Detect which cell encompasses the target text, then output its (X, Y) center coordinate. 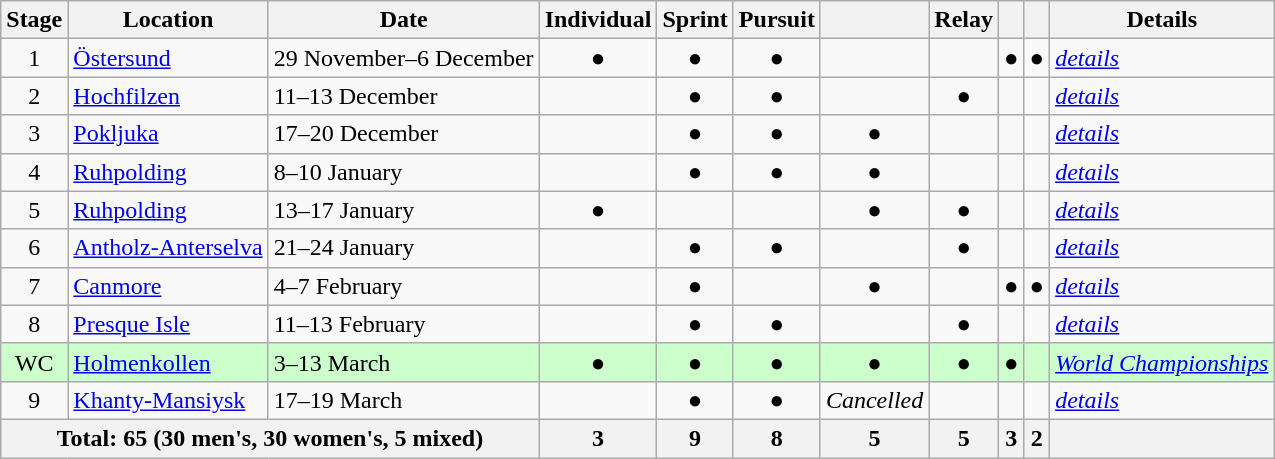
Khanty-Mansiysk (168, 400)
Relay (964, 20)
11–13 February (404, 324)
Antholz-Anterselva (168, 248)
Cancelled (874, 400)
Total: 65 (30 men's, 30 women's, 5 mixed) (270, 438)
Details (1162, 20)
6 (34, 248)
11–13 December (404, 96)
World Championships (1162, 362)
7 (34, 286)
17–20 December (404, 134)
Östersund (168, 58)
Individual (598, 20)
Date (404, 20)
Canmore (168, 286)
8–10 January (404, 172)
21–24 January (404, 248)
Hochfilzen (168, 96)
Sprint (695, 20)
Presque Isle (168, 324)
4–7 February (404, 286)
Holmenkollen (168, 362)
4 (34, 172)
Location (168, 20)
29 November–6 December (404, 58)
Pursuit (776, 20)
Pokljuka (168, 134)
13–17 January (404, 210)
1 (34, 58)
17–19 March (404, 400)
3–13 March (404, 362)
WC (34, 362)
Stage (34, 20)
